For the text-containing cell, return its midpoint in (X, Y) coordinate format. 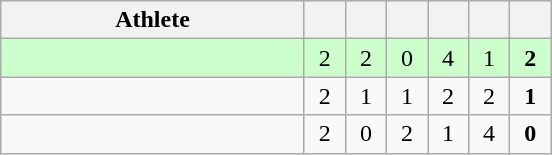
Athlete (153, 20)
